Detect which cell encompasses the target text, then output its (x, y) center coordinate. 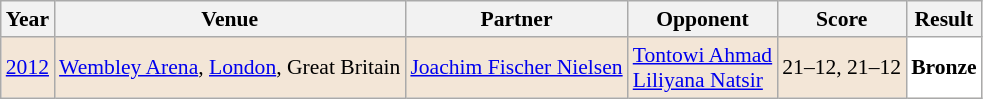
Venue (230, 19)
Year (28, 19)
Joachim Fischer Nielsen (516, 68)
Tontowi Ahmad Liliyana Natsir (703, 68)
21–12, 21–12 (842, 68)
2012 (28, 68)
Score (842, 19)
Result (944, 19)
Bronze (944, 68)
Wembley Arena, London, Great Britain (230, 68)
Opponent (703, 19)
Partner (516, 19)
